Return (x, y) of the center of cell containing provided text 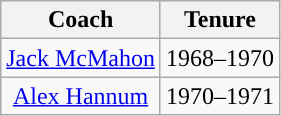
1970–1971 (220, 96)
Coach (81, 20)
1968–1970 (220, 58)
Tenure (220, 20)
Alex Hannum (81, 96)
Jack McMahon (81, 58)
